From the cell containing the given text, extract its center point as (x, y) coordinate. 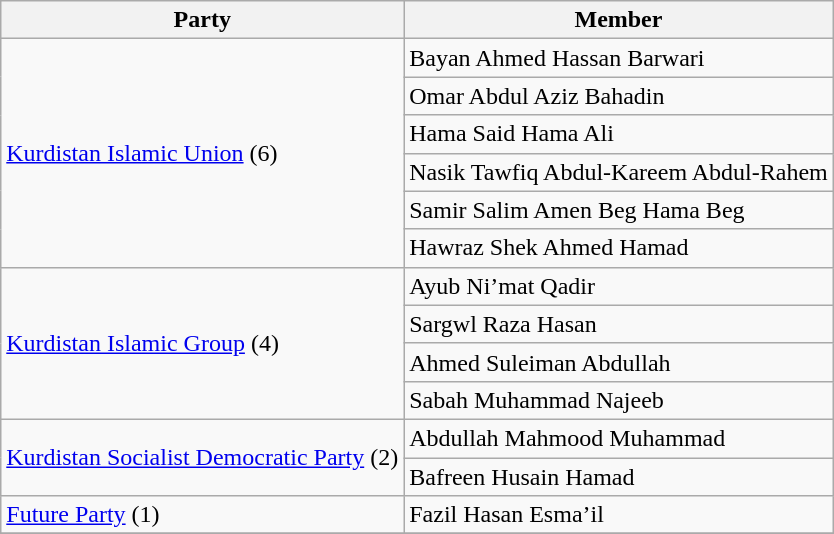
Fazil Hasan Esma’il (619, 515)
Ayub Ni’mat Qadir (619, 286)
Sabah Muhammad Najeeb (619, 400)
Abdullah Mahmood Muhammad (619, 438)
Kurdistan Socialist Democratic Party (2) (202, 457)
Bafreen Husain Hamad (619, 477)
Samir Salim Amen Beg Hama Beg (619, 210)
Ahmed Suleiman Abdullah (619, 362)
Bayan Ahmed Hassan Barwari (619, 58)
Nasik Tawfiq Abdul-Kareem Abdul-Rahem (619, 172)
Kurdistan Islamic Group (4) (202, 343)
Sargwl Raza Hasan (619, 324)
Omar Abdul Aziz Bahadin (619, 96)
Hawraz Shek Ahmed Hamad (619, 248)
Member (619, 20)
Party (202, 20)
Hama Said Hama Ali (619, 134)
Future Party (1) (202, 515)
Kurdistan Islamic Union (6) (202, 153)
